Scan for the cell matching the given text and deliver its (x, y) coordinate at center. 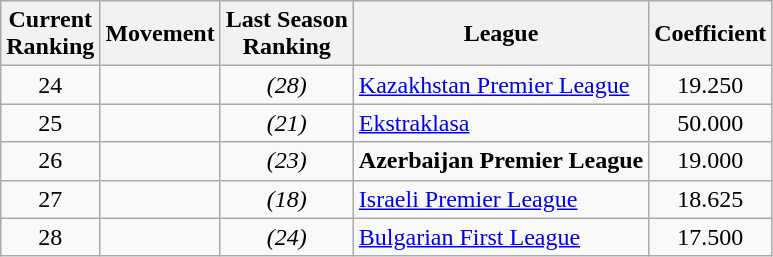
25 (50, 123)
Bulgarian First League (500, 237)
League (500, 34)
Movement (160, 34)
Coefficient (710, 34)
Last SeasonRanking (286, 34)
(21) (286, 123)
50.000 (710, 123)
19.000 (710, 161)
24 (50, 85)
19.250 (710, 85)
(24) (286, 237)
Ekstraklasa (500, 123)
Kazakhstan Premier League (500, 85)
Israeli Premier League (500, 199)
26 (50, 161)
27 (50, 199)
(23) (286, 161)
CurrentRanking (50, 34)
28 (50, 237)
(28) (286, 85)
18.625 (710, 199)
(18) (286, 199)
17.500 (710, 237)
Azerbaijan Premier League (500, 161)
